From the cell containing the given text, extract its center point as [X, Y] coordinate. 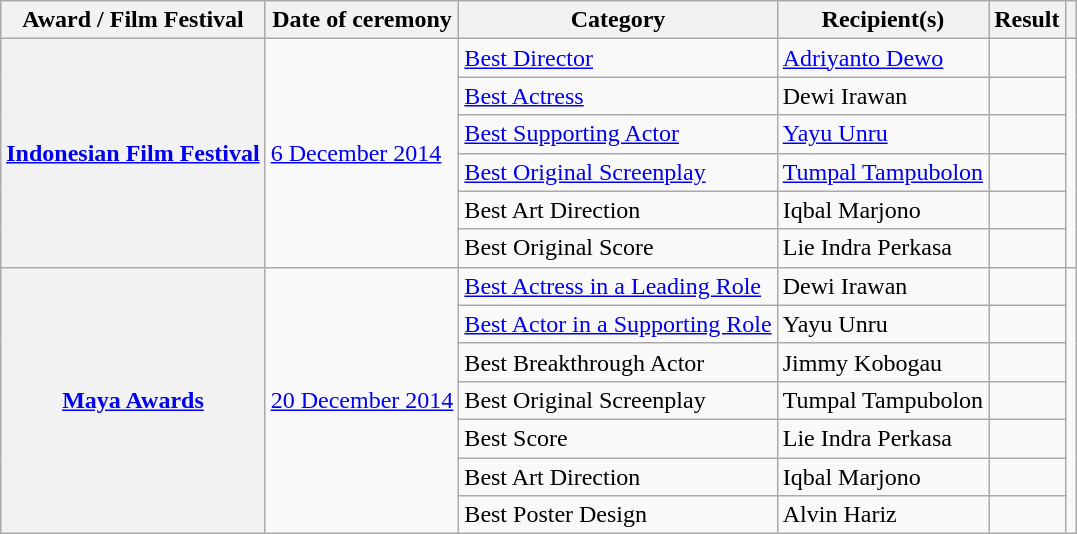
Jimmy Kobogau [882, 362]
Date of ceremony [362, 20]
Best Actor in a Supporting Role [618, 324]
Category [618, 20]
Best Score [618, 438]
Result [1027, 20]
6 December 2014 [362, 153]
Best Poster Design [618, 515]
20 December 2014 [362, 400]
Best Breakthrough Actor [618, 362]
Best Director [618, 58]
Adriyanto Dewo [882, 58]
Best Original Score [618, 248]
Best Actress [618, 96]
Award / Film Festival [133, 20]
Best Actress in a Leading Role [618, 286]
Recipient(s) [882, 20]
Indonesian Film Festival [133, 153]
Alvin Hariz [882, 515]
Best Supporting Actor [618, 134]
Maya Awards [133, 400]
